Output the [X, Y] coordinate of the center of the cell containing the given text.  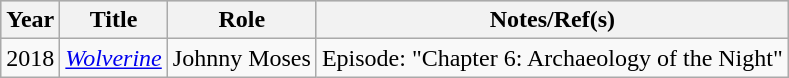
Johnny Moses [242, 58]
Role [242, 20]
2018 [30, 58]
Title [114, 20]
Wolverine [114, 58]
Year [30, 20]
Episode: "Chapter 6: Archaeology of the Night" [552, 58]
Notes/Ref(s) [552, 20]
